Search for the cell housing the specified text and yield its [X, Y] center coordinate. 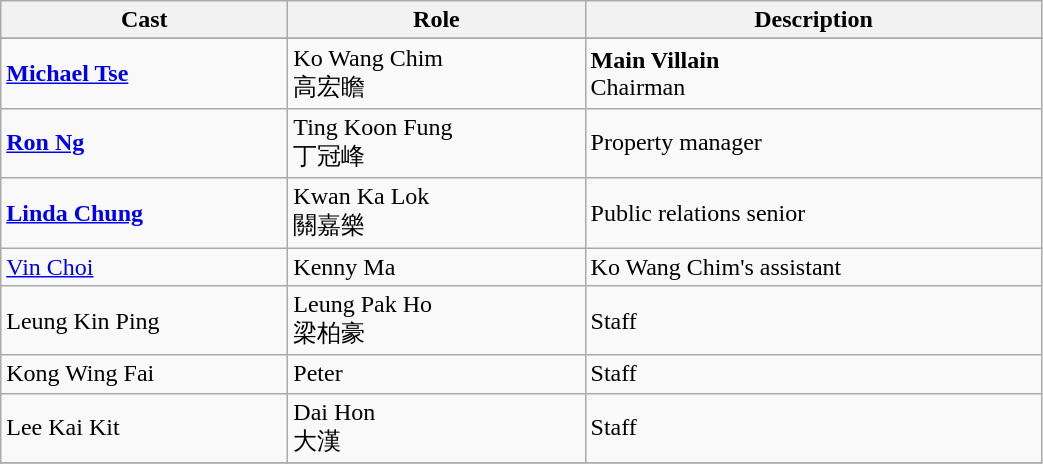
Ting Koon Fung丁冠峰 [436, 143]
Kenny Ma [436, 267]
Kong Wing Fai [144, 374]
Description [814, 20]
Ko Wang Chim高宏瞻 [436, 74]
Ko Wang Chim's assistant [814, 267]
Michael Tse [144, 74]
Leung Kin Ping [144, 321]
Role [436, 20]
Property manager [814, 143]
Lee Kai Kit [144, 428]
Kwan Ka Lok關嘉樂 [436, 213]
Leung Pak Ho梁柏豪 [436, 321]
Main VillainChairman [814, 74]
Dai Hon大漢 [436, 428]
Ron Ng [144, 143]
Linda Chung [144, 213]
Cast [144, 20]
Peter [436, 374]
Public relations senior [814, 213]
Vin Choi [144, 267]
